For the text-containing cell, return its midpoint in [x, y] coordinate format. 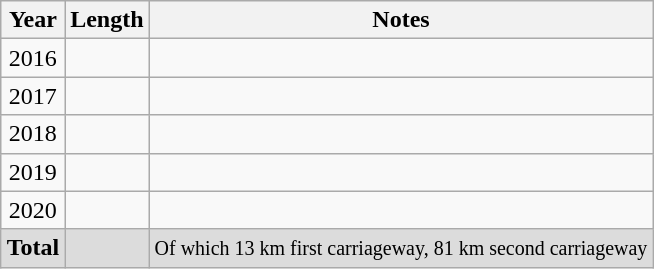
2017 [33, 96]
2020 [33, 210]
Total [33, 248]
Of which 13 km first carriageway, 81 km second carriageway [401, 248]
Length [107, 20]
2018 [33, 134]
Year [33, 20]
2019 [33, 172]
Notes [401, 20]
2016 [33, 58]
